Provide the (X, Y) coordinate of the cell's center where the given text is located.  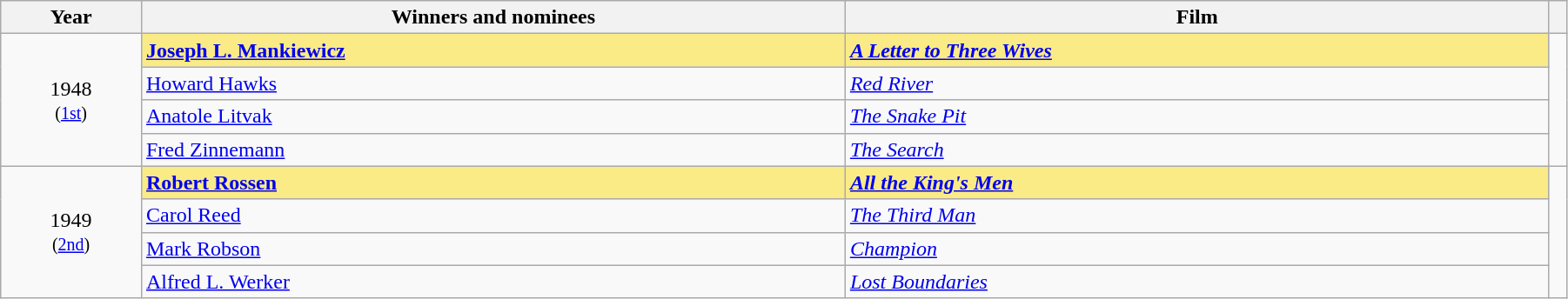
Champion (1197, 249)
Anatole Litvak (493, 116)
Winners and nominees (493, 17)
Fred Zinnemann (493, 149)
A Letter to Three Wives (1197, 50)
Red River (1197, 83)
Howard Hawks (493, 83)
1948(1st) (71, 100)
Joseph L. Mankiewicz (493, 50)
The Search (1197, 149)
Lost Boundaries (1197, 282)
Alfred L. Werker (493, 282)
Mark Robson (493, 249)
The Snake Pit (1197, 116)
Carol Reed (493, 216)
Robert Rossen (493, 183)
Film (1197, 17)
1949(2nd) (71, 232)
All the King's Men (1197, 183)
Year (71, 17)
The Third Man (1197, 216)
